Search for the cell housing the specified text and yield its [x, y] center coordinate. 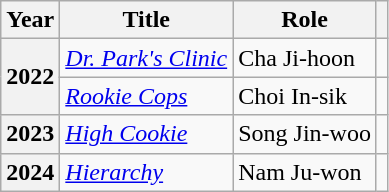
High Cookie [146, 134]
Hierarchy [146, 172]
Dr. Park's Clinic [146, 58]
2022 [30, 77]
Title [146, 20]
2024 [30, 172]
Song Jin-woo [305, 134]
Rookie Cops [146, 96]
Year [30, 20]
Nam Ju-won [305, 172]
Cha Ji-hoon [305, 58]
Role [305, 20]
2023 [30, 134]
Choi In-sik [305, 96]
